From the cell containing the given text, extract its center point as (x, y) coordinate. 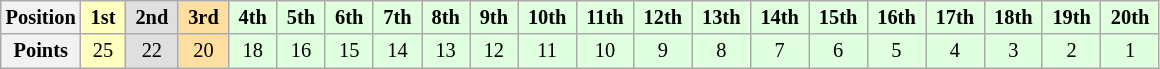
3 (1013, 51)
1 (1130, 51)
5 (896, 51)
15 (349, 51)
11th (604, 17)
14th (779, 17)
7th (397, 17)
11 (547, 51)
9 (663, 51)
25 (104, 51)
6th (349, 17)
13th (721, 17)
18 (253, 51)
7 (779, 51)
17th (955, 17)
8 (721, 51)
3rd (203, 17)
10th (547, 17)
2 (1071, 51)
19th (1071, 17)
12 (494, 51)
9th (494, 17)
14 (397, 51)
20 (203, 51)
1st (104, 17)
16th (896, 17)
10 (604, 51)
12th (663, 17)
8th (446, 17)
5th (301, 17)
16 (301, 51)
4th (253, 17)
13 (446, 51)
15th (838, 17)
Points (41, 51)
Position (41, 17)
2nd (152, 17)
22 (152, 51)
20th (1130, 17)
4 (955, 51)
6 (838, 51)
18th (1013, 17)
